Extract the (X, Y) coordinate from the center of the cell holding the provided text.  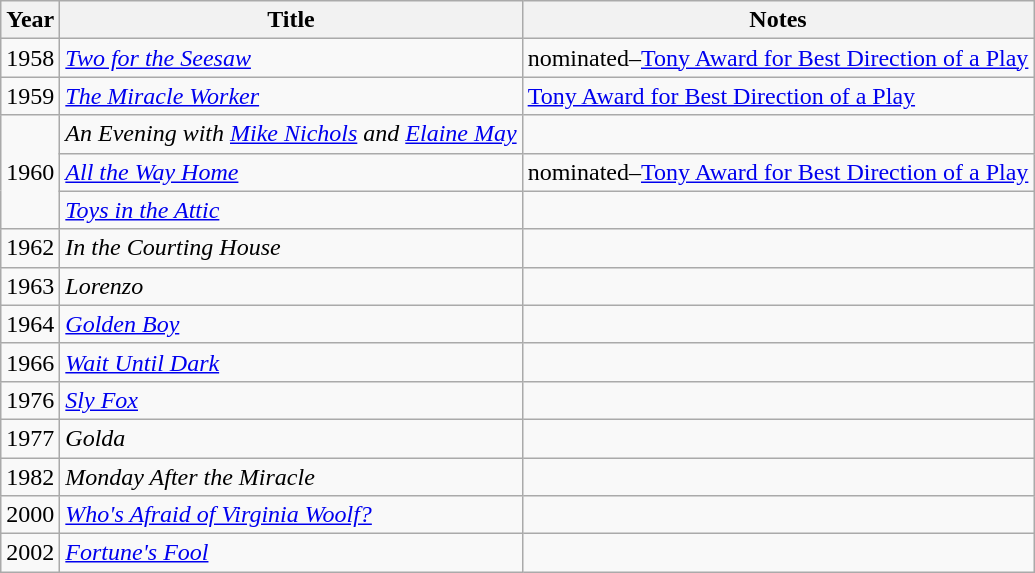
All the Way Home (291, 172)
Fortune's Fool (291, 553)
Notes (778, 20)
Who's Afraid of Virginia Woolf? (291, 515)
1958 (30, 58)
1964 (30, 324)
An Evening with Mike Nichols and Elaine May (291, 134)
Golda (291, 438)
2002 (30, 553)
Monday After the Miracle (291, 477)
Title (291, 20)
1962 (30, 248)
1959 (30, 96)
Two for the Seesaw (291, 58)
In the Courting House (291, 248)
Toys in the Attic (291, 210)
1982 (30, 477)
Golden Boy (291, 324)
1966 (30, 362)
Wait Until Dark (291, 362)
1977 (30, 438)
Lorenzo (291, 286)
Year (30, 20)
2000 (30, 515)
1960 (30, 172)
Sly Fox (291, 400)
1963 (30, 286)
1976 (30, 400)
The Miracle Worker (291, 96)
Tony Award for Best Direction of a Play (778, 96)
